For the text-containing cell, return its midpoint in [x, y] coordinate format. 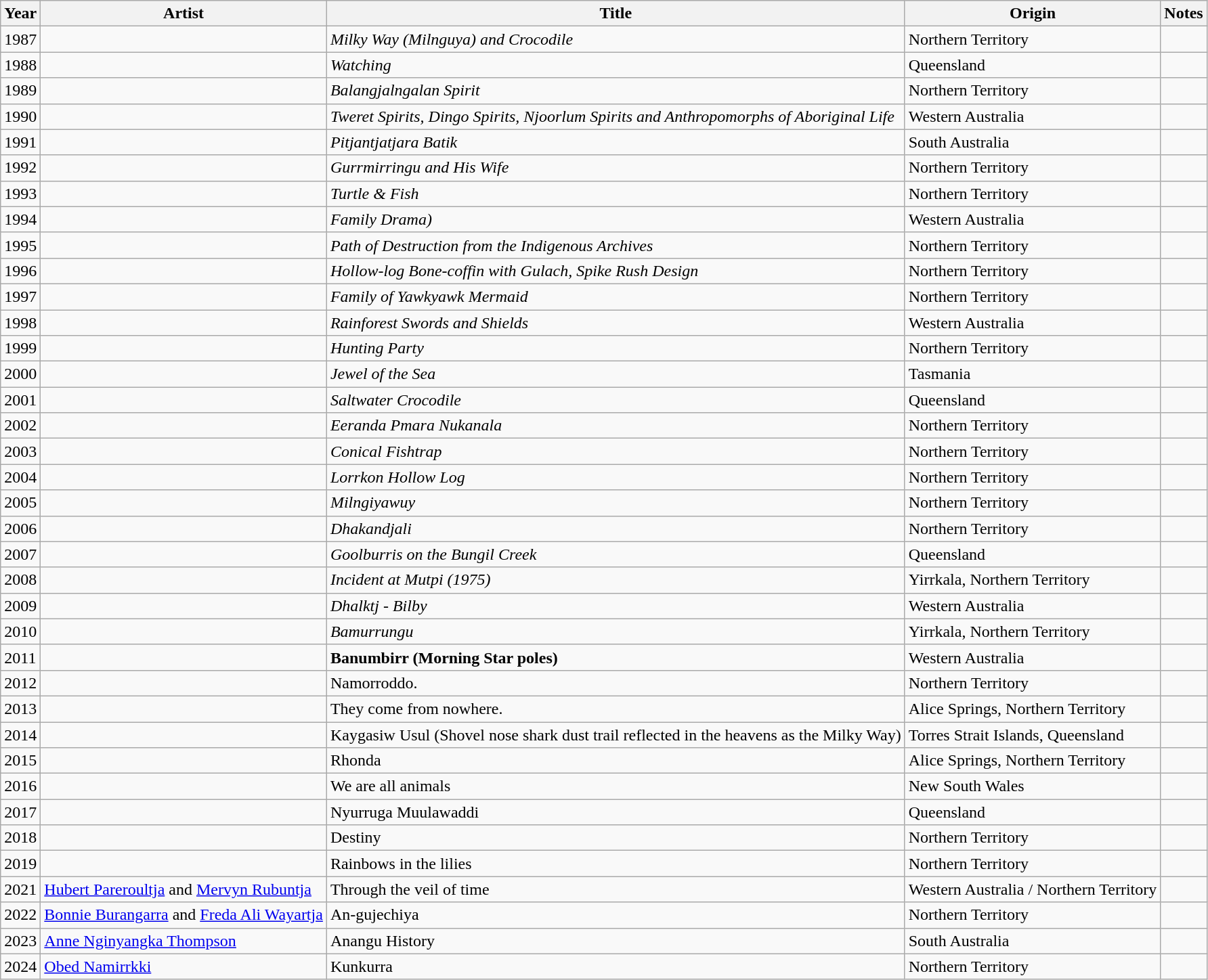
1992 [20, 168]
Title [616, 14]
1999 [20, 349]
2002 [20, 426]
2018 [20, 838]
Incident at Mutpi (1975) [616, 580]
Notes [1184, 14]
Anangu History [616, 941]
Kunkurra [616, 966]
1996 [20, 271]
Kaygasiw Usul (Shovel nose shark dust trail reflected in the heavens as the Milky Way) [616, 734]
2013 [20, 709]
They come from nowhere. [616, 709]
Artist [184, 14]
2004 [20, 477]
Through the veil of time [616, 889]
2021 [20, 889]
Family of Yawkyawk Mermaid [616, 296]
An-gujechiya [616, 915]
2019 [20, 864]
1994 [20, 219]
Bonnie Burangarra and Freda Ali Wayartja [184, 915]
Rhonda [616, 761]
2006 [20, 529]
Rainforest Swords and Shields [616, 323]
Hollow-log Bone-coffin with Gulach, Spike Rush Design [616, 271]
2011 [20, 657]
Saltwater Crocodile [616, 400]
1991 [20, 142]
Conical Fishtrap [616, 451]
Namorroddo. [616, 683]
Nyurruga Muulawaddi [616, 812]
Family Drama) [616, 219]
2000 [20, 374]
Banumbirr (Morning Star poles) [616, 657]
Destiny [616, 838]
Balangjalngalan Spirit [616, 91]
We are all animals [616, 786]
Western Australia / Northern Territory [1033, 889]
2023 [20, 941]
2009 [20, 606]
1995 [20, 245]
2005 [20, 503]
2024 [20, 966]
Pitjantjatjara Batik [616, 142]
1998 [20, 323]
1987 [20, 39]
Milky Way (Milnguya) and Crocodile [616, 39]
Turtle & Fish [616, 194]
Obed Namirrkki [184, 966]
Eeranda Pmara Nukanala [616, 426]
1988 [20, 65]
Path of Destruction from the Indigenous Archives [616, 245]
New South Wales [1033, 786]
Anne Nginyangka Thompson [184, 941]
2014 [20, 734]
Rainbows in the lilies [616, 864]
1989 [20, 91]
Jewel of the Sea [616, 374]
2012 [20, 683]
1997 [20, 296]
Torres Strait Islands, Queensland [1033, 734]
2016 [20, 786]
2010 [20, 631]
2007 [20, 554]
Lorrkon Hollow Log [616, 477]
Gurrmirringu and His Wife [616, 168]
2008 [20, 580]
Tasmania [1033, 374]
Hubert Pareroultja and Mervyn Rubuntja [184, 889]
Bamurrungu [616, 631]
2017 [20, 812]
Origin [1033, 14]
Milngiyawuy [616, 503]
Watching [616, 65]
Dhalktj - Bilby [616, 606]
2022 [20, 915]
Year [20, 14]
Hunting Party [616, 349]
2015 [20, 761]
1990 [20, 116]
2001 [20, 400]
2003 [20, 451]
1993 [20, 194]
Goolburris on the Bungil Creek [616, 554]
Tweret Spirits, Dingo Spirits, Njoorlum Spirits and Anthropomorphs of Aboriginal Life [616, 116]
Dhakandjali [616, 529]
